Scan for the cell matching the given text and deliver its (X, Y) coordinate at center. 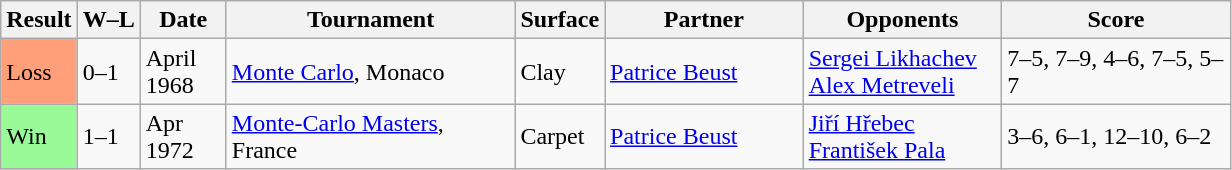
Sergei Likhachev Alex Metreveli (902, 72)
April 1968 (183, 72)
Tournament (370, 20)
Monte-Carlo Masters, France (370, 136)
Win (39, 136)
Loss (39, 72)
1–1 (108, 136)
W–L (108, 20)
Date (183, 20)
Partner (704, 20)
Opponents (902, 20)
Score (1116, 20)
Clay (560, 72)
Jiří Hřebec František Pala (902, 136)
7–5, 7–9, 4–6, 7–5, 5–7 (1116, 72)
Apr 1972 (183, 136)
Monte Carlo, Monaco (370, 72)
Result (39, 20)
Surface (560, 20)
Carpet (560, 136)
3–6, 6–1, 12–10, 6–2 (1116, 136)
0–1 (108, 72)
